Capture the cell that displays the provided text and extract its [X, Y] central coordinate. 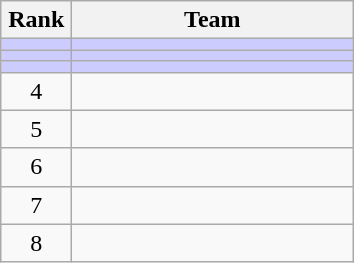
7 [36, 205]
5 [36, 129]
8 [36, 243]
Rank [36, 20]
6 [36, 167]
Team [212, 20]
4 [36, 91]
